Locate the cell with the specified text and output its (X, Y) center coordinate. 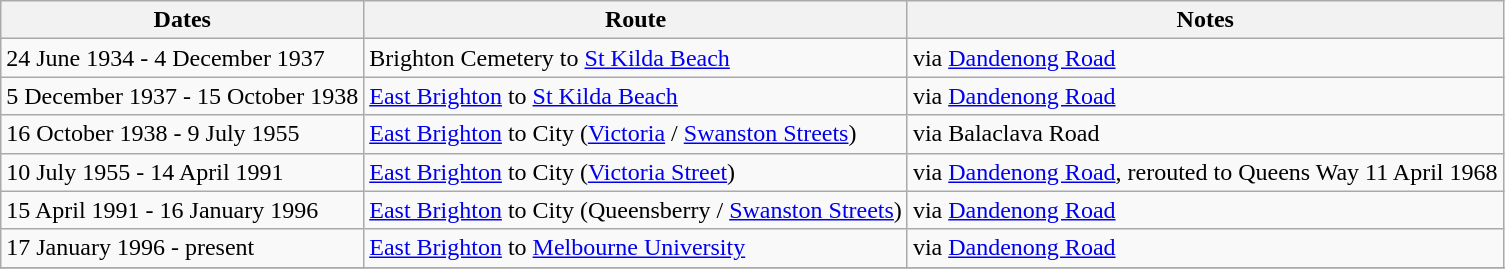
East Brighton to Melbourne University (636, 248)
16 October 1938 - 9 July 1955 (182, 134)
24 June 1934 - 4 December 1937 (182, 58)
Notes (1205, 20)
15 April 1991 - 16 January 1996 (182, 210)
Dates (182, 20)
Route (636, 20)
Brighton Cemetery to St Kilda Beach (636, 58)
5 December 1937 - 15 October 1938 (182, 96)
East Brighton to City (Victoria / Swanston Streets) (636, 134)
via Dandenong Road, rerouted to Queens Way 11 April 1968 (1205, 172)
East Brighton to St Kilda Beach (636, 96)
17 January 1996 - present (182, 248)
via Balaclava Road (1205, 134)
East Brighton to City (Victoria Street) (636, 172)
East Brighton to City (Queensberry / Swanston Streets) (636, 210)
10 July 1955 - 14 April 1991 (182, 172)
